Find where the given text appears and provide that cell's center as (x, y) coordinate. 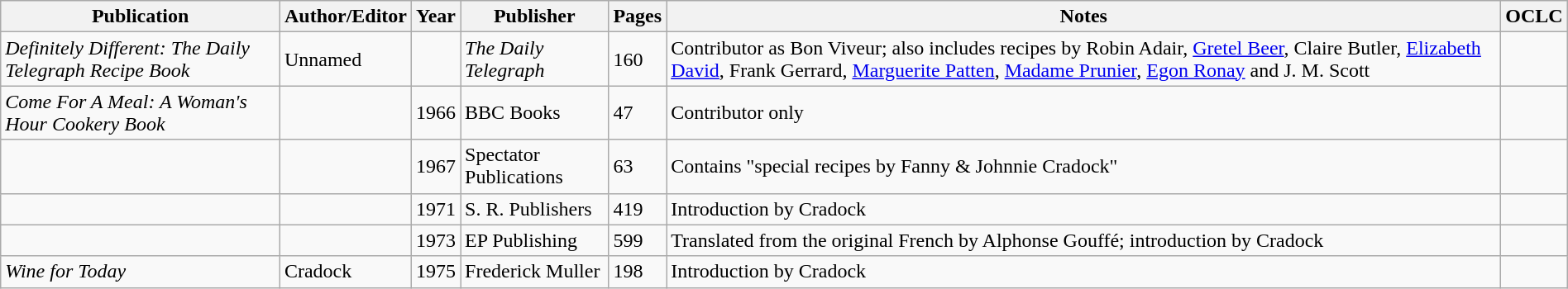
Pages (638, 17)
Contributor only (1083, 112)
OCLC (1534, 17)
Publication (141, 17)
Frederick Muller (534, 272)
198 (638, 272)
Contains "special recipes by Fanny & Johnnie Cradock" (1083, 167)
419 (638, 209)
63 (638, 167)
EP Publishing (534, 240)
Publisher (534, 17)
Unnamed (346, 59)
599 (638, 240)
Notes (1083, 17)
Wine for Today (141, 272)
Spectator Publications (534, 167)
The Daily Telegraph (534, 59)
1975 (437, 272)
1967 (437, 167)
S. R. Publishers (534, 209)
Come For A Meal: A Woman's Hour Cookery Book (141, 112)
Cradock (346, 272)
1971 (437, 209)
Year (437, 17)
BBC Books (534, 112)
1973 (437, 240)
Definitely Different: The Daily Telegraph Recipe Book (141, 59)
Translated from the original French by Alphonse Gouffé; introduction by Cradock (1083, 240)
160 (638, 59)
47 (638, 112)
1966 (437, 112)
Author/Editor (346, 17)
